Provide the (X, Y) coordinate of the cell's center where the given text is located.  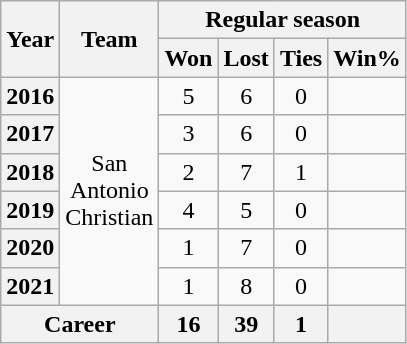
2017 (30, 134)
8 (246, 286)
39 (246, 324)
16 (188, 324)
Team (110, 39)
Regular season (282, 20)
Ties (300, 58)
4 (188, 210)
Win% (368, 58)
Career (80, 324)
2019 (30, 210)
Year (30, 39)
Won (188, 58)
2021 (30, 286)
2018 (30, 172)
2 (188, 172)
Lost (246, 58)
3 (188, 134)
San Antonio Christian (110, 191)
2016 (30, 96)
2020 (30, 248)
